Find where the given text appears and provide that cell's center as (x, y) coordinate. 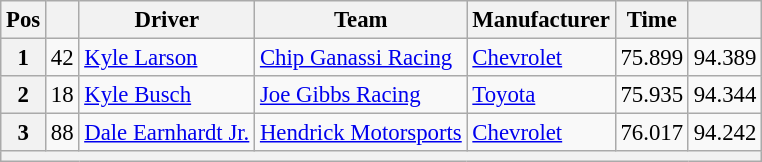
Driver (167, 20)
Pos (24, 20)
Joe Gibbs Racing (361, 95)
Manufacturer (541, 20)
Time (652, 20)
1 (24, 58)
18 (62, 95)
Kyle Larson (167, 58)
3 (24, 133)
75.899 (652, 58)
Kyle Busch (167, 95)
94.344 (724, 95)
Chip Ganassi Racing (361, 58)
94.389 (724, 58)
Team (361, 20)
88 (62, 133)
Dale Earnhardt Jr. (167, 133)
2 (24, 95)
75.935 (652, 95)
94.242 (724, 133)
Toyota (541, 95)
76.017 (652, 133)
42 (62, 58)
Hendrick Motorsports (361, 133)
